Identify which cell holds the provided text, then report its [x, y] central coordinate. 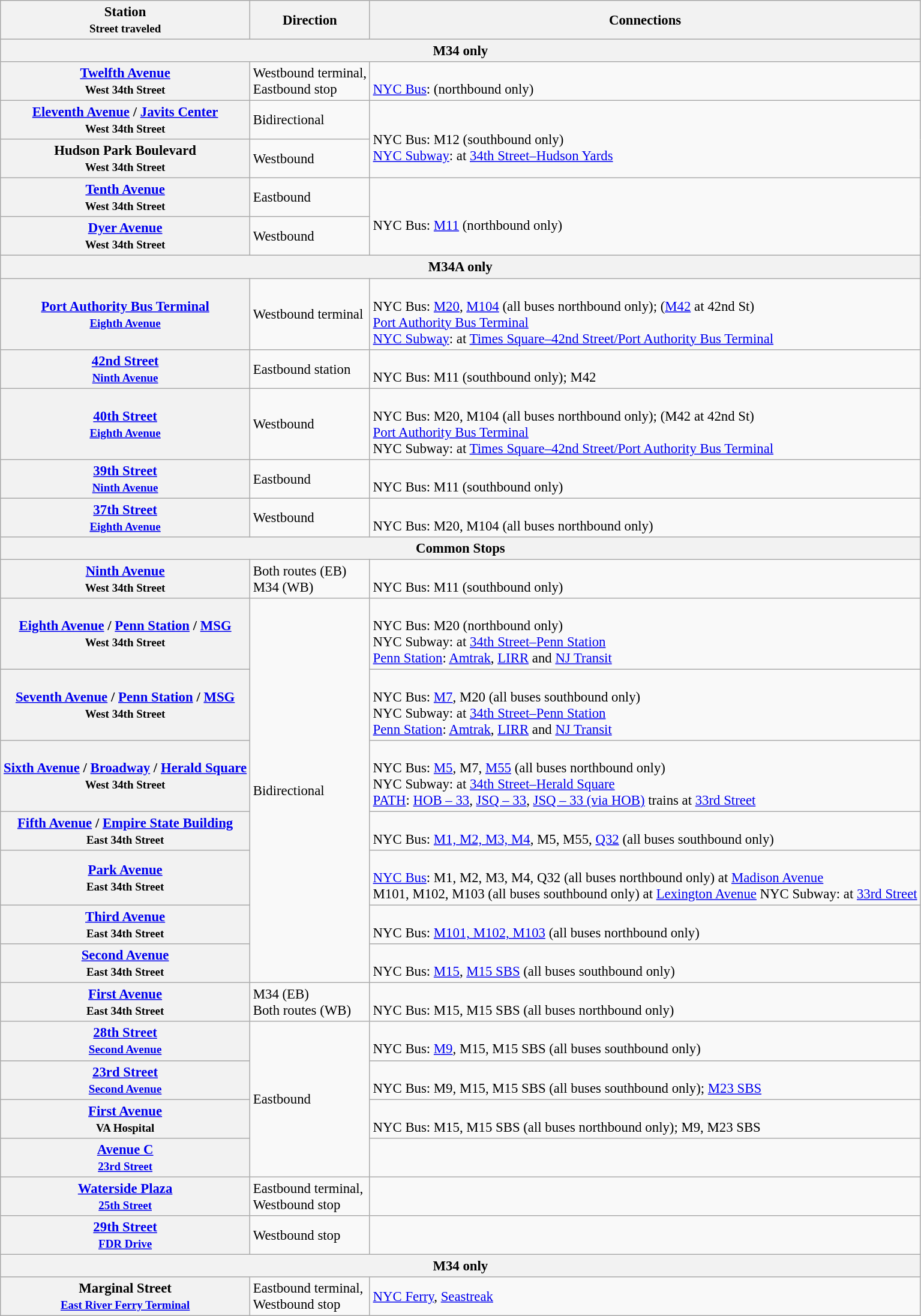
Third AvenueEast 34th Street [125, 925]
NYC Bus: (northbound only) [645, 82]
Second AvenueEast 34th Street [125, 964]
Dyer AvenueWest 34th Street [125, 236]
NYC Bus: M1, M2, M3, M4, M5, M55, Q32 (all buses southbound only) [645, 832]
NYC Bus: M15, M15 SBS (all buses southbound only) [645, 964]
23rd StreetSecond Avenue [125, 1080]
Direction [310, 20]
NYC Bus: M15, M15 SBS (all buses northbound only) [645, 1002]
First AvenueVA Hospital [125, 1119]
NYC Bus: M20, M104 (all buses northbound only) [645, 517]
Park AvenueEast 34th Street [125, 878]
Common Stops [461, 548]
Twelfth AvenueWest 34th Street [125, 82]
Hudson Park BoulevardWest 34th Street [125, 158]
Sixth Avenue / Broadway / Herald SquareWest 34th Street [125, 777]
Eastbound station [310, 368]
Marginal StreetEast River Ferry Terminal [125, 1296]
StationStreet traveled [125, 20]
NYC Bus: M7, M20 (all buses southbound only)NYC Subway: at 34th Street–Penn StationPenn Station: Amtrak, LIRR and NJ Transit [645, 705]
Eleventh Avenue / Javits CenterWest 34th Street [125, 120]
NYC Bus: M20 (northbound only)NYC Subway: at 34th Street–Penn StationPenn Station: Amtrak, LIRR and NJ Transit [645, 634]
NYC Bus: M11 (northbound only) [645, 217]
37th StreetEighth Avenue [125, 517]
Tenth AvenueWest 34th Street [125, 198]
42nd StreetNinth Avenue [125, 368]
NYC Ferry, Seastreak [645, 1296]
29th StreetFDR Drive [125, 1235]
Ninth AvenueWest 34th Street [125, 578]
Avenue C23rd Street [125, 1157]
Waterside Plaza25th Street [125, 1197]
NYC Bus: M12 (southbound only)NYC Subway: at 34th Street–Hudson Yards [645, 139]
M34A only [461, 267]
First AvenueEast 34th Street [125, 1002]
NYC Bus: M9, M15, M15 SBS (all buses southbound only); M23 SBS [645, 1080]
Westbound terminal [310, 314]
NYC Bus: M9, M15, M15 SBS (all buses southbound only) [645, 1042]
Port Authority Bus TerminalEighth Avenue [125, 314]
Westbound terminal,Eastbound stop [310, 82]
NYC Bus: M15, M15 SBS (all buses northbound only); M9, M23 SBS [645, 1119]
NYC Bus: M101, M102, M103 (all buses northbound only) [645, 925]
40th StreetEighth Avenue [125, 424]
Fifth Avenue / Empire State BuildingEast 34th Street [125, 832]
Both routes (EB)M34 (WB) [310, 578]
28th StreetSecond Avenue [125, 1042]
39th StreetNinth Avenue [125, 479]
Eighth Avenue / Penn Station / MSGWest 34th Street [125, 634]
Connections [645, 20]
NYC Bus: M11 (southbound only); M42 [645, 368]
Westbound stop [310, 1235]
Seventh Avenue / Penn Station / MSGWest 34th Street [125, 705]
M34 (EB) Both routes (WB) [310, 1002]
